Find where the given text appears and provide that cell's center as [x, y] coordinate. 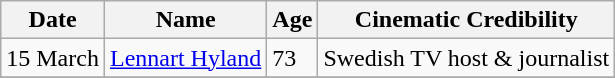
Lennart Hyland [185, 58]
Age [292, 20]
73 [292, 58]
Cinematic Credibility [466, 20]
Date [53, 20]
15 March [53, 58]
Name [185, 20]
Swedish TV host & journalist [466, 58]
